Determine the [X, Y] coordinate at the center of the cell enclosing the given text.  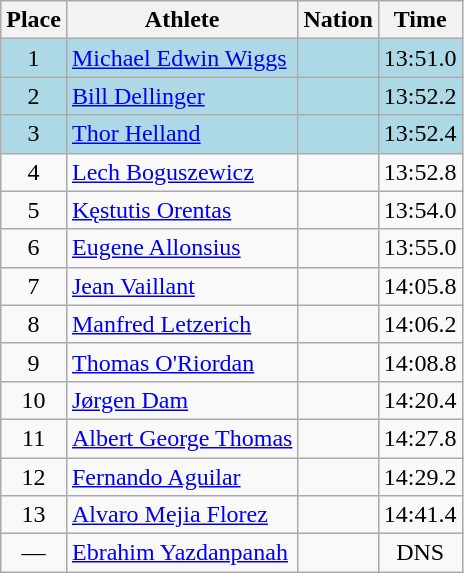
8 [34, 324]
5 [34, 210]
13:52.8 [420, 172]
1 [34, 58]
Eugene Allonsius [182, 248]
Kęstutis Orentas [182, 210]
Athlete [182, 20]
14:06.2 [420, 324]
13:52.2 [420, 96]
Nation [338, 20]
9 [34, 362]
13 [34, 515]
11 [34, 438]
14:29.2 [420, 477]
— [34, 553]
7 [34, 286]
Bill Dellinger [182, 96]
DNS [420, 553]
Time [420, 20]
14:08.8 [420, 362]
Thomas O'Riordan [182, 362]
4 [34, 172]
Jean Vaillant [182, 286]
13:55.0 [420, 248]
14:05.8 [420, 286]
12 [34, 477]
Fernando Aguilar [182, 477]
6 [34, 248]
Michael Edwin Wiggs [182, 58]
14:27.8 [420, 438]
13:51.0 [420, 58]
Ebrahim Yazdanpanah [182, 553]
13:54.0 [420, 210]
Alvaro Mejia Florez [182, 515]
2 [34, 96]
Place [34, 20]
13:52.4 [420, 134]
10 [34, 400]
3 [34, 134]
Albert George Thomas [182, 438]
14:41.4 [420, 515]
Jørgen Dam [182, 400]
Manfred Letzerich [182, 324]
Thor Helland [182, 134]
14:20.4 [420, 400]
Lech Boguszewicz [182, 172]
